Return (x, y) of the center of cell containing provided text 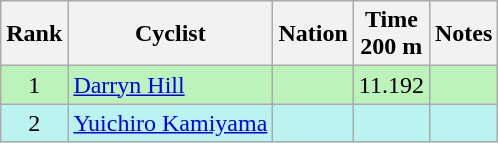
Yuichiro Kamiyama (170, 123)
Notes (463, 34)
Darryn Hill (170, 85)
Time200 m (391, 34)
2 (34, 123)
Cyclist (170, 34)
Nation (313, 34)
11.192 (391, 85)
1 (34, 85)
Rank (34, 34)
